Provide the (X, Y) coordinate of the cell's center where the given text is located.  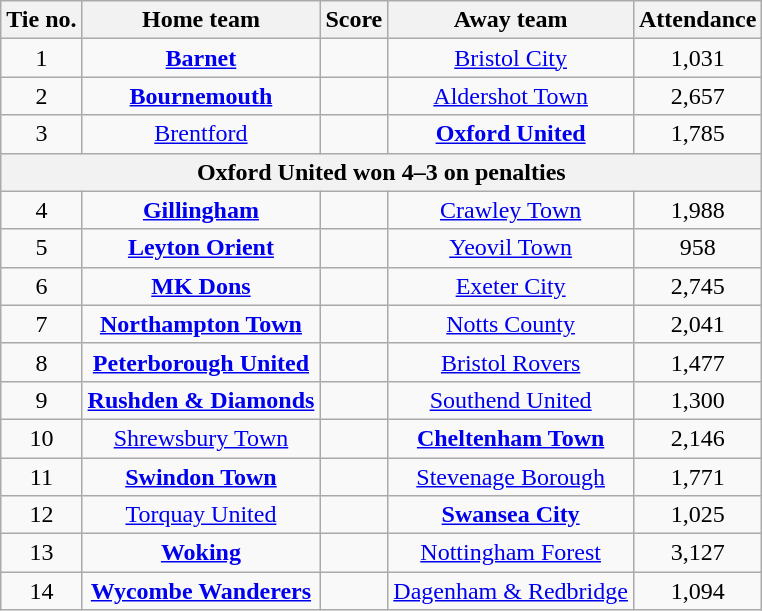
Score (354, 20)
Oxford United (511, 134)
Swindon Town (201, 477)
1,477 (697, 362)
Home team (201, 20)
13 (42, 553)
Yeovil Town (511, 248)
Peterborough United (201, 362)
Bournemouth (201, 96)
Bristol Rovers (511, 362)
Leyton Orient (201, 248)
3 (42, 134)
10 (42, 438)
12 (42, 515)
Oxford United won 4–3 on penalties (382, 172)
2,041 (697, 324)
MK Dons (201, 286)
Dagenham & Redbridge (511, 591)
Notts County (511, 324)
11 (42, 477)
1,988 (697, 210)
2,745 (697, 286)
Swansea City (511, 515)
Woking (201, 553)
3,127 (697, 553)
7 (42, 324)
8 (42, 362)
1,094 (697, 591)
Northampton Town (201, 324)
Brentford (201, 134)
Rushden & Diamonds (201, 400)
2,657 (697, 96)
Stevenage Borough (511, 477)
Aldershot Town (511, 96)
1 (42, 58)
Shrewsbury Town (201, 438)
Crawley Town (511, 210)
6 (42, 286)
5 (42, 248)
Torquay United (201, 515)
Tie no. (42, 20)
Attendance (697, 20)
Away team (511, 20)
Cheltenham Town (511, 438)
4 (42, 210)
Bristol City (511, 58)
Wycombe Wanderers (201, 591)
14 (42, 591)
Exeter City (511, 286)
1,031 (697, 58)
2 (42, 96)
1,300 (697, 400)
1,785 (697, 134)
Southend United (511, 400)
Barnet (201, 58)
Nottingham Forest (511, 553)
1,025 (697, 515)
9 (42, 400)
2,146 (697, 438)
1,771 (697, 477)
Gillingham (201, 210)
958 (697, 248)
